Provide the [X, Y] coordinate of the cell's center where the given text is located.  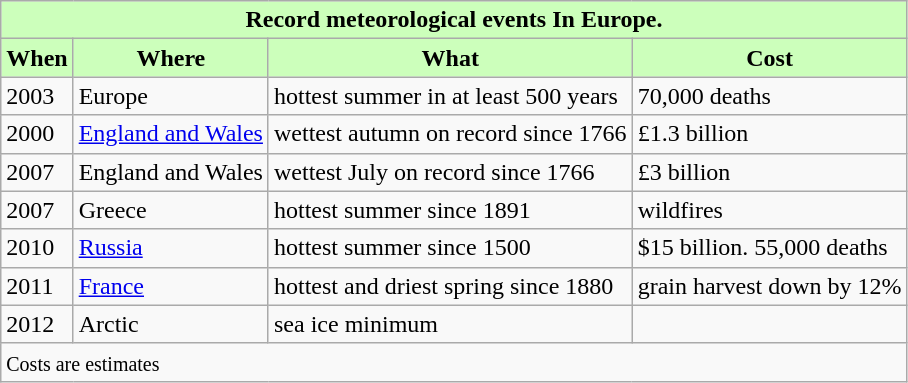
wildfires [770, 210]
hottest summer since 1891 [450, 210]
Costs are estimates [454, 362]
Europe [170, 96]
grain harvest down by 12% [770, 286]
What [450, 58]
70,000 deaths [770, 96]
Cost [770, 58]
Arctic [170, 324]
2011 [37, 286]
2010 [37, 248]
£1.3 billion [770, 134]
Russia [170, 248]
$15 billion. 55,000 deaths [770, 248]
France [170, 286]
2003 [37, 96]
hottest summer in at least 500 years [450, 96]
wettest July on record since 1766 [450, 172]
sea ice minimum [450, 324]
2000 [37, 134]
£3 billion [770, 172]
wettest autumn on record since 1766 [450, 134]
hottest summer since 1500 [450, 248]
Where [170, 58]
When [37, 58]
Record meteorological events In Europe. [454, 20]
hottest and driest spring since 1880 [450, 286]
2012 [37, 324]
Greece [170, 210]
